Provide the [x, y] coordinate of the cell's center where the given text is located.  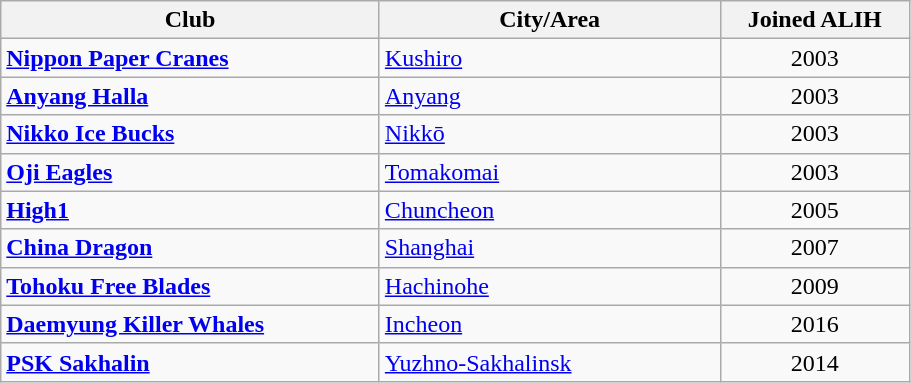
2014 [814, 362]
Tomakomai [550, 172]
Kushiro [550, 58]
Club [190, 20]
Incheon [550, 324]
Anyang [550, 96]
Shanghai [550, 248]
Nikko Ice Bucks [190, 134]
2016 [814, 324]
City/Area [550, 20]
Anyang Halla [190, 96]
Nippon Paper Cranes [190, 58]
Chuncheon [550, 210]
Yuzhno-Sakhalinsk [550, 362]
2007 [814, 248]
2009 [814, 286]
Nikkō [550, 134]
Hachinohe [550, 286]
Joined ALIH [814, 20]
Tohoku Free Blades [190, 286]
China Dragon [190, 248]
Daemyung Killer Whales [190, 324]
2005 [814, 210]
High1 [190, 210]
Oji Eagles [190, 172]
PSK Sakhalin [190, 362]
